From the cell containing the given text, extract its center point as (x, y) coordinate. 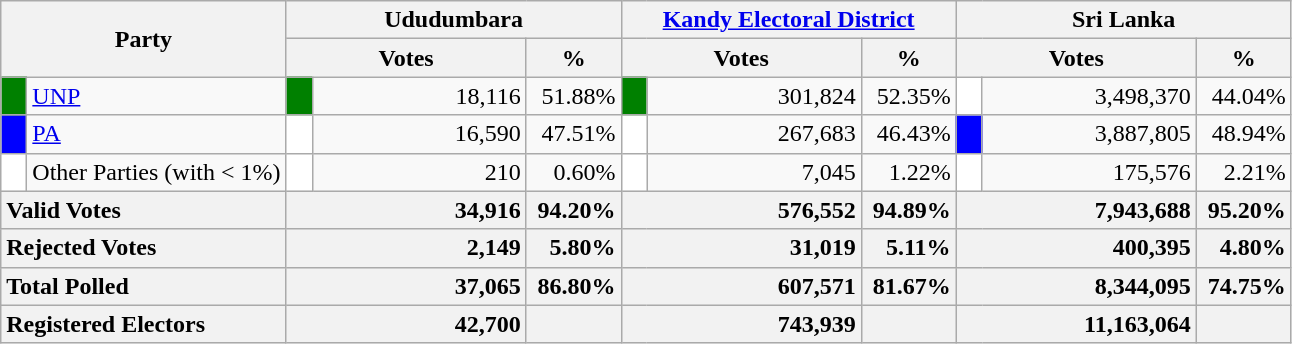
4.80% (1244, 248)
47.51% (574, 134)
94.20% (574, 210)
301,824 (754, 96)
175,576 (1089, 172)
48.94% (1244, 134)
7,943,688 (1076, 210)
Rejected Votes (144, 248)
PA (156, 134)
8,344,095 (1076, 286)
31,019 (741, 248)
0.60% (574, 172)
7,045 (754, 172)
UNP (156, 96)
95.20% (1244, 210)
Total Polled (144, 286)
Sri Lanka (1124, 20)
44.04% (1244, 96)
86.80% (574, 286)
37,065 (406, 286)
74.75% (1244, 286)
52.35% (908, 96)
18,116 (419, 96)
94.89% (908, 210)
576,552 (741, 210)
Ududumbara (454, 20)
400,395 (1076, 248)
81.67% (908, 286)
11,163,064 (1076, 324)
607,571 (741, 286)
Registered Electors (144, 324)
3,887,805 (1089, 134)
210 (419, 172)
16,590 (419, 134)
743,939 (741, 324)
Valid Votes (144, 210)
5.80% (574, 248)
267,683 (754, 134)
1.22% (908, 172)
34,916 (406, 210)
2,149 (406, 248)
2.21% (1244, 172)
3,498,370 (1089, 96)
Party (144, 39)
46.43% (908, 134)
Kandy Electoral District (788, 20)
Other Parties (with < 1%) (156, 172)
42,700 (406, 324)
51.88% (574, 96)
5.11% (908, 248)
